Detect which cell encompasses the target text, then output its (X, Y) center coordinate. 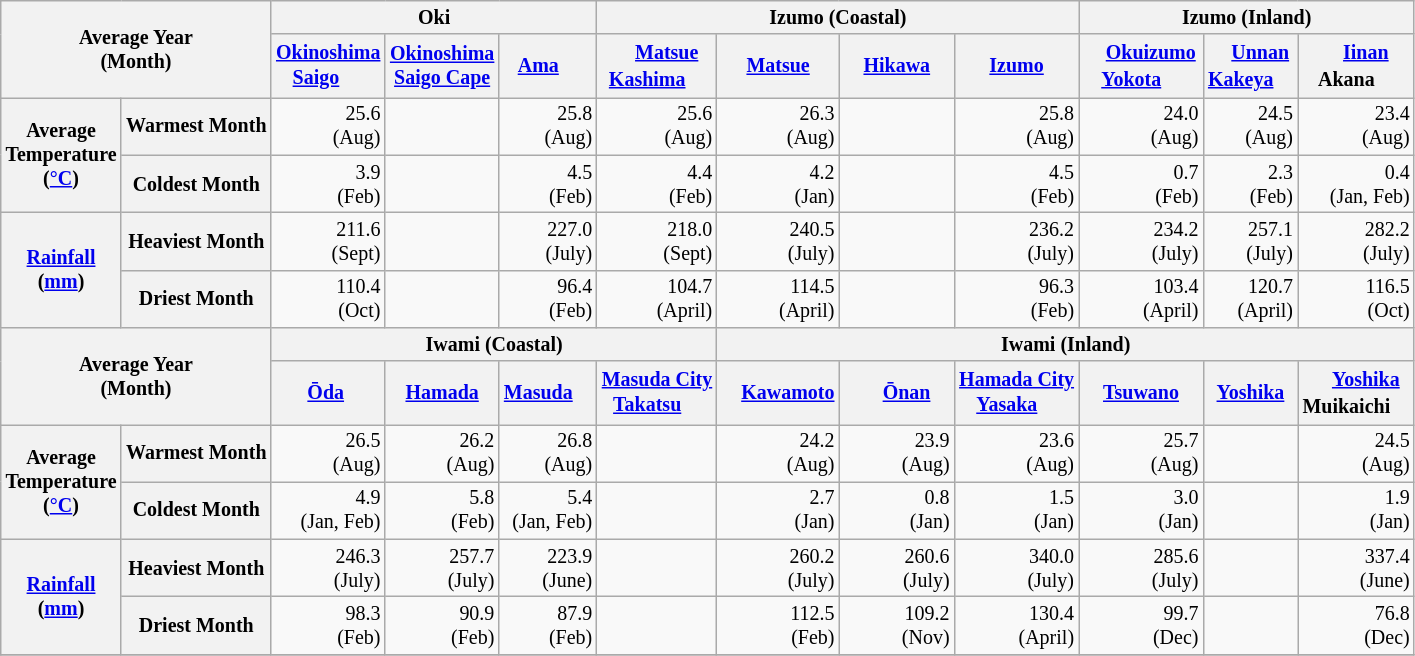
Hamada (442, 392)
5.4(Jan, Feb) (548, 510)
285.6(July) (1141, 568)
MatsueKashima (657, 66)
23.4(Aug) (1356, 126)
112.5(Feb) (778, 626)
218.0(Sept) (657, 242)
Masuda CityTakatsu (657, 392)
90.9(Feb) (442, 626)
98.3(Feb) (328, 626)
234.2(July) (1141, 242)
223.9(June) (548, 568)
0.4(Jan, Feb) (1356, 184)
130.4(April) (1016, 626)
240.5(July) (778, 242)
246.3(July) (328, 568)
236.2(July) (1016, 242)
76.8(Dec) (1356, 626)
Oki (434, 18)
96.3(Feb) (1016, 298)
4.4(Feb) (657, 184)
Ōnan (896, 392)
Matsue (778, 66)
257.1(July) (1250, 242)
Yoshika (1250, 392)
IinanAkana (1356, 66)
340.0(July) (1016, 568)
Iwami (Inland) (1066, 344)
24.2(Aug) (778, 454)
OkinoshimaSaigo (328, 66)
99.7(Dec) (1141, 626)
257.7(July) (442, 568)
260.6(July) (896, 568)
Tsuwano (1141, 392)
Ama (548, 66)
282.2(July) (1356, 242)
24.0(Aug) (1141, 126)
114.5(April) (778, 298)
1.5(Jan) (1016, 510)
116.5(Oct) (1356, 298)
Masuda (548, 392)
3.0(Jan) (1141, 510)
25.7(Aug) (1141, 454)
YoshikaMuikaichi (1356, 392)
3.9(Feb) (328, 184)
2.3(Feb) (1250, 184)
Kawamoto (778, 392)
227.0(July) (548, 242)
Iwami (Coastal) (494, 344)
UnnanKakeya (1250, 66)
23.6(Aug) (1016, 454)
Izumo (Inland) (1247, 18)
1.9(Jan) (1356, 510)
OkuizumoYokota (1141, 66)
26.8(Aug) (548, 454)
Hikawa (896, 66)
260.2(July) (778, 568)
104.7(April) (657, 298)
23.9(Aug) (896, 454)
Izumo (Coastal) (838, 18)
Ōda (328, 392)
120.7(April) (1250, 298)
26.2(Aug) (442, 454)
87.9(Feb) (548, 626)
4.2(Jan) (778, 184)
109.2(Nov) (896, 626)
103.4(April) (1141, 298)
26.5(Aug) (328, 454)
26.3(Aug) (778, 126)
4.9(Jan, Feb) (328, 510)
Hamada CityYasaka (1016, 392)
5.8(Feb) (442, 510)
2.7(Jan) (778, 510)
96.4(Feb) (548, 298)
OkinoshimaSaigo Cape (442, 66)
211.6(Sept) (328, 242)
110.4(Oct) (328, 298)
0.8(Jan) (896, 510)
Izumo (1016, 66)
337.4(June) (1356, 568)
0.7(Feb) (1141, 184)
